Locate the cell with the specified text and output its (x, y) center coordinate. 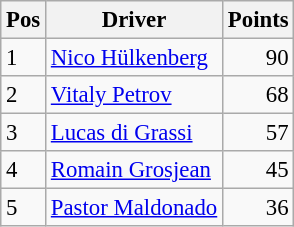
68 (258, 95)
Vitaly Petrov (134, 95)
2 (24, 95)
Points (258, 20)
90 (258, 58)
5 (24, 208)
1 (24, 58)
Driver (134, 20)
Romain Grosjean (134, 170)
36 (258, 208)
Lucas di Grassi (134, 133)
Pastor Maldonado (134, 208)
4 (24, 170)
Pos (24, 20)
Nico Hülkenberg (134, 58)
57 (258, 133)
45 (258, 170)
3 (24, 133)
